Return the (x, y) coordinate for the center point of the cell that contains the specified text.  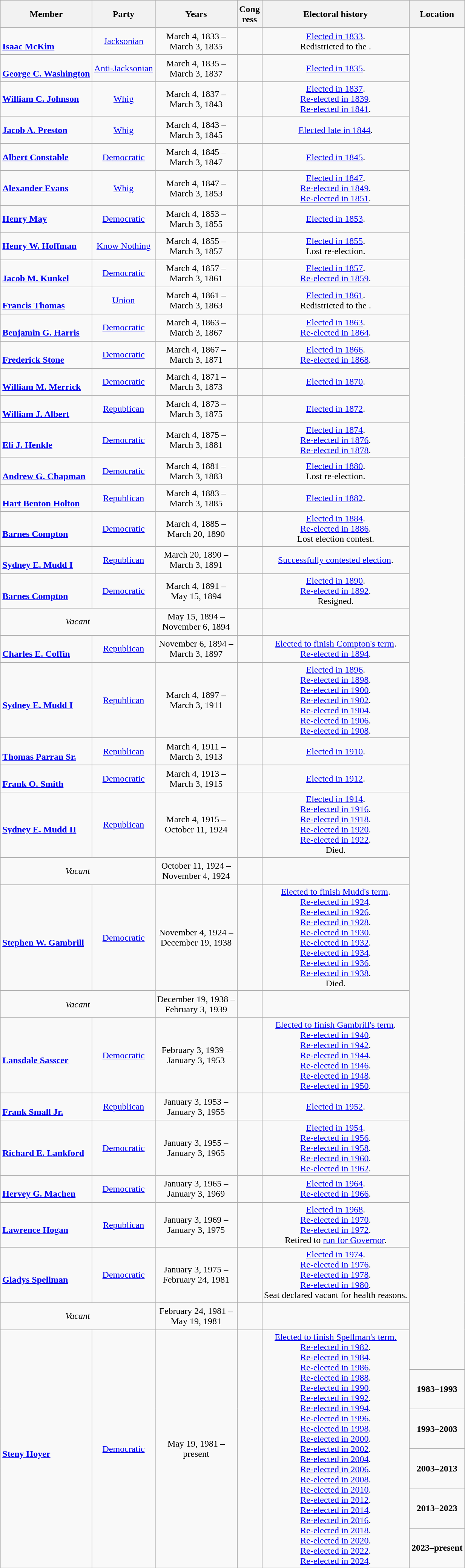
December 19, 1938 –February 3, 1939 (196, 1004)
March 4, 1845 –March 3, 1847 (196, 157)
Know Nothing (124, 246)
Sydney E. Mudd II (46, 825)
March 4, 1881 –March 3, 1883 (196, 471)
Elected in 1847.Re-elected in 1849.Re-elected in 1851. (336, 188)
Anti-Jacksonian (124, 68)
March 4, 1913 –March 3, 1915 (196, 779)
William C. Johnson (46, 99)
Elected in 1861.Redistricted to the . (336, 300)
February 24, 1981 –May 19, 1981 (196, 1316)
March 4, 1867 –March 3, 1871 (196, 355)
Elected in 1835. (336, 68)
Alexander Evans (46, 188)
Andrew G. Chapman (46, 471)
Elected in 1974.Re-elected in 1976.Re-elected in 1978.Re-elected in 1980.Seat declared vacant for health reasons. (336, 1275)
Union (124, 300)
Successfully contested election. (336, 560)
Elected in 1884.Re-elected in 1886.Lost election contest. (336, 529)
March 4, 1833 –March 3, 1835 (196, 41)
March 4, 1837 –March 3, 1843 (196, 99)
Elected in 1968.Re-elected in 1970.Re-elected in 1972.Retired to run for Governor. (336, 1225)
February 3, 1939 –January 3, 1953 (196, 1055)
2013–2023 (437, 1508)
March 4, 1883 –March 3, 1885 (196, 498)
Frederick Stone (46, 355)
William J. Albert (46, 409)
Elected in 1845. (336, 157)
Party (124, 14)
Elected to finish Compton's term.Re-elected in 1894. (336, 649)
Elected to finish Gambrill's term.Re-elected in 1940.Re-elected in 1942.Re-elected in 1944.Re-elected in 1946.Re-elected in 1948.Re-elected in 1950. (336, 1055)
March 4, 1873 –March 3, 1875 (196, 409)
Elected in 1870. (336, 382)
Elected in 1855.Lost re-election. (336, 246)
Charles E. Coffin (46, 649)
May 15, 1894 –November 6, 1894 (196, 622)
Elected in 1882. (336, 498)
Hervey G. Machen (46, 1189)
Elected in 1912. (336, 779)
Francis Thomas (46, 300)
Jacksonian (124, 41)
Eli J. Henkle (46, 440)
Elected in 1910. (336, 751)
May 19, 1981 –present (196, 1448)
March 20, 1890 –March 3, 1891 (196, 560)
November 4, 1924 –December 19, 1938 (196, 937)
Frank Small Jr. (46, 1107)
January 3, 1975 –February 24, 1981 (196, 1275)
March 4, 1871 –March 3, 1873 (196, 382)
March 4, 1843 –March 3, 1845 (196, 130)
Lansdale Sasscer (46, 1055)
January 3, 1955 –January 3, 1965 (196, 1148)
Isaac McKim (46, 41)
Albert Constable (46, 157)
2003–2013 (437, 1468)
Benjamin G. Harris (46, 328)
Elected in 1874.Re-elected in 1876.Re-elected in 1878. (336, 440)
March 4, 1853 –March 3, 1855 (196, 219)
William M. Merrick (46, 382)
Hart Benton Holton (46, 498)
Years (196, 14)
Electoral history (336, 14)
Henry May (46, 219)
March 4, 1911 –March 3, 1913 (196, 751)
March 4, 1891 –May 15, 1894 (196, 591)
Member (46, 14)
January 3, 1965 –January 3, 1969 (196, 1189)
Jacob A. Preston (46, 130)
Stephen W. Gambrill (46, 937)
March 4, 1885 –March 20, 1890 (196, 529)
Elected in 1833.Redistricted to the . (336, 41)
Jacob M. Kunkel (46, 273)
March 4, 1861 –March 3, 1863 (196, 300)
October 11, 1924 –November 4, 1924 (196, 871)
1983–1993 (437, 1389)
January 3, 1953 –January 3, 1955 (196, 1107)
Elected in 1896.Re-elected in 1898.Re-elected in 1900.Re-elected in 1902.Re-elected in 1904.Re-elected in 1906.Re-elected in 1908. (336, 700)
November 6, 1894 –March 3, 1897 (196, 649)
Steny Hoyer (46, 1448)
Elected in 1872. (336, 409)
Elected late in 1844. (336, 130)
1993–2003 (437, 1429)
Richard E. Lankford (46, 1148)
Lawrence Hogan (46, 1225)
Elected in 1952. (336, 1107)
Frank O. Smith (46, 779)
March 4, 1863 –March 3, 1867 (196, 328)
March 4, 1855 –March 3, 1857 (196, 246)
Gladys Spellman (46, 1275)
March 4, 1897 –March 3, 1911 (196, 700)
Congress (250, 14)
Elected in 1857.Re-elected in 1859. (336, 273)
Elected in 1837.Re-elected in 1839.Re-elected in 1841. (336, 99)
Location (437, 14)
March 4, 1835 –March 3, 1837 (196, 68)
Elected in 1890.Re-elected in 1892.Resigned. (336, 591)
Elected in 1880.Lost re-election. (336, 471)
Elected in 1954.Re-elected in 1956.Re-elected in 1958.Re-elected in 1960.Re-elected in 1962. (336, 1148)
Elected in 1853. (336, 219)
Thomas Parran Sr. (46, 751)
March 4, 1915 –October 11, 1924 (196, 825)
March 4, 1857 –March 3, 1861 (196, 273)
Elected in 1914.Re-elected in 1916.Re-elected in 1918.Re-elected in 1920.Re-elected in 1922.Died. (336, 825)
Elected in 1863.Re-elected in 1864. (336, 328)
Henry W. Hoffman (46, 246)
Elected in 1964.Re-elected in 1966. (336, 1189)
March 4, 1875 –March 3, 1881 (196, 440)
March 4, 1847 –March 3, 1853 (196, 188)
January 3, 1969 –January 3, 1975 (196, 1225)
2023–present (437, 1548)
Elected in 1866.Re-elected in 1868. (336, 355)
George C. Washington (46, 68)
